Search for the cell housing the specified text and yield its [x, y] center coordinate. 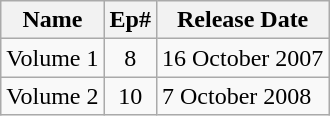
10 [130, 96]
16 October 2007 [242, 58]
7 October 2008 [242, 96]
Ep# [130, 20]
8 [130, 58]
Volume 2 [52, 96]
Volume 1 [52, 58]
Name [52, 20]
Release Date [242, 20]
